Provide the [X, Y] coordinate of the cell's center where the given text is located.  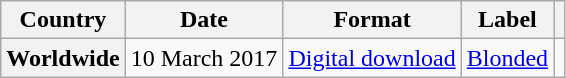
Format [372, 20]
10 March 2017 [204, 58]
Country [63, 20]
Worldwide [63, 58]
Label [507, 20]
Digital download [372, 58]
Blonded [507, 58]
Date [204, 20]
